Search for the cell housing the specified text and yield its [X, Y] center coordinate. 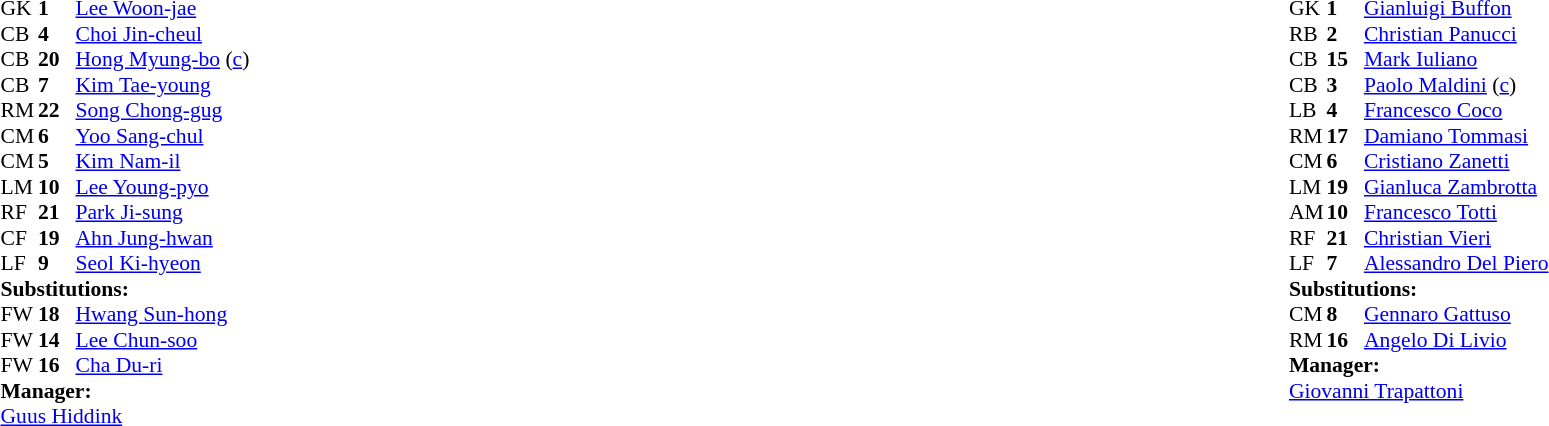
Seol Ki-hyeon [163, 263]
Gianluca Zambrotta [1456, 187]
Francesco Totti [1456, 213]
Angelo Di Livio [1456, 340]
Damiano Tommasi [1456, 136]
Mark Iuliano [1456, 59]
Park Ji-sung [163, 213]
3 [1345, 85]
5 [57, 161]
AM [1308, 213]
22 [57, 111]
Gennaro Gattuso [1456, 315]
Lee Chun-soo [163, 340]
17 [1345, 136]
20 [57, 59]
Kim Nam-il [163, 161]
18 [57, 315]
9 [57, 263]
RB [1308, 34]
Song Chong-gug [163, 111]
2 [1345, 34]
Cha Du-ri [163, 365]
Hwang Sun-hong [163, 315]
Christian Vieri [1456, 238]
Paolo Maldini (c) [1456, 85]
15 [1345, 59]
Giovanni Trapattoni [1419, 391]
LB [1308, 111]
Christian Panucci [1456, 34]
8 [1345, 315]
Hong Myung-bo (c) [163, 59]
Alessandro Del Piero [1456, 263]
Francesco Coco [1456, 111]
Yoo Sang-chul [163, 136]
Cristiano Zanetti [1456, 161]
14 [57, 340]
Ahn Jung-hwan [163, 238]
CF [19, 238]
Choi Jin-cheul [163, 34]
Lee Young-pyo [163, 187]
Kim Tae-young [163, 85]
